Identify which cell holds the provided text, then report its (x, y) central coordinate. 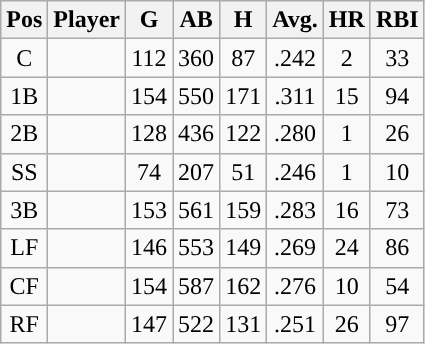
15 (346, 96)
.246 (296, 172)
162 (244, 286)
AB (196, 20)
561 (196, 210)
CF (24, 286)
171 (244, 96)
94 (397, 96)
24 (346, 248)
112 (150, 58)
H (244, 20)
3B (24, 210)
RF (24, 324)
2B (24, 134)
G (150, 20)
87 (244, 58)
2 (346, 58)
C (24, 58)
74 (150, 172)
97 (397, 324)
.242 (296, 58)
.280 (296, 134)
159 (244, 210)
.251 (296, 324)
.311 (296, 96)
207 (196, 172)
73 (397, 210)
LF (24, 248)
Player (87, 20)
553 (196, 248)
122 (244, 134)
149 (244, 248)
Pos (24, 20)
360 (196, 58)
.283 (296, 210)
128 (150, 134)
RBI (397, 20)
153 (150, 210)
146 (150, 248)
436 (196, 134)
Avg. (296, 20)
131 (244, 324)
147 (150, 324)
.276 (296, 286)
587 (196, 286)
86 (397, 248)
SS (24, 172)
HR (346, 20)
.269 (296, 248)
522 (196, 324)
51 (244, 172)
1B (24, 96)
54 (397, 286)
550 (196, 96)
33 (397, 58)
16 (346, 210)
